Find where the given text appears and provide that cell's center as [x, y] coordinate. 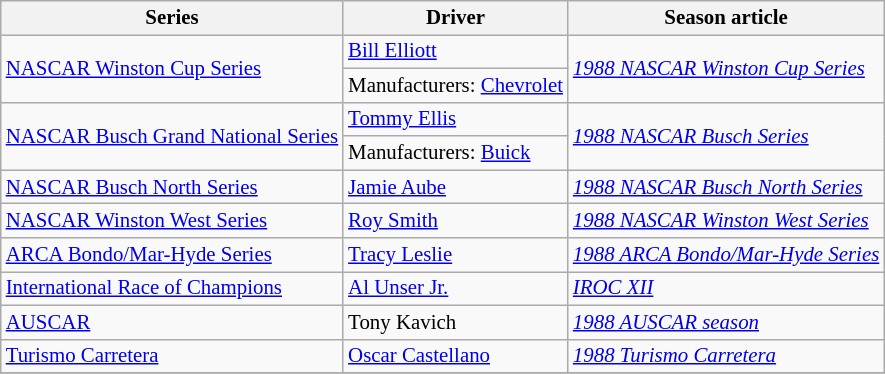
1988 NASCAR Busch Series [726, 136]
ARCA Bondo/Mar-Hyde Series [172, 255]
1988 NASCAR Winston West Series [726, 221]
1988 AUSCAR season [726, 322]
AUSCAR [172, 322]
NASCAR Winston West Series [172, 221]
Jamie Aube [456, 187]
Turismo Carretera [172, 356]
NASCAR Winston Cup Series [172, 68]
1988 ARCA Bondo/Mar-Hyde Series [726, 255]
Tracy Leslie [456, 255]
Oscar Castellano [456, 356]
1988 Turismo Carretera [726, 356]
Roy Smith [456, 221]
NASCAR Busch North Series [172, 187]
Manufacturers: Buick [456, 153]
Bill Elliott [456, 51]
Al Unser Jr. [456, 288]
Manufacturers: Chevrolet [456, 85]
NASCAR Busch Grand National Series [172, 136]
IROC XII [726, 288]
1988 NASCAR Winston Cup Series [726, 68]
Tony Kavich [456, 322]
Season article [726, 18]
International Race of Champions [172, 288]
Tommy Ellis [456, 119]
Series [172, 18]
Driver [456, 18]
1988 NASCAR Busch North Series [726, 187]
